Identify which cell holds the provided text, then report its [x, y] central coordinate. 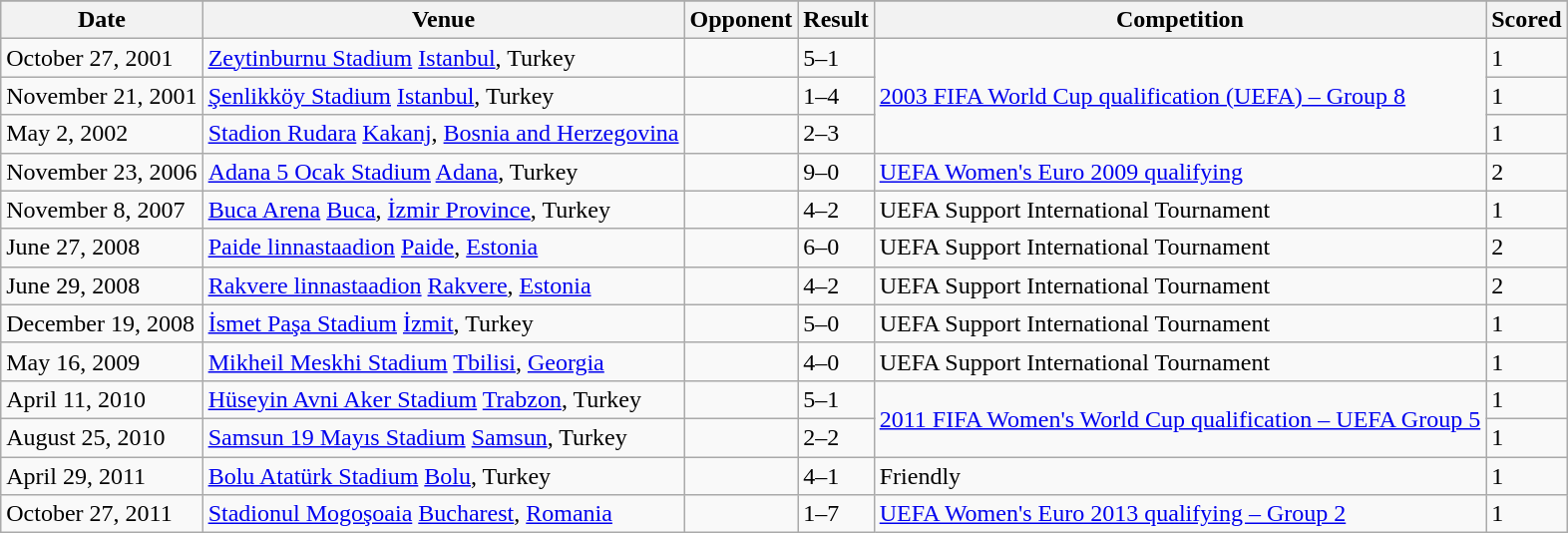
April 29, 2011 [102, 476]
Adana 5 Ocak Stadium Adana, Turkey [443, 172]
UEFA Women's Euro 2013 qualifying – Group 2 [1180, 514]
4–1 [836, 476]
Date [102, 20]
Mikheil Meskhi Stadium Tbilisi, Georgia [443, 361]
May 16, 2009 [102, 361]
Result [836, 20]
Opponent [741, 20]
August 25, 2010 [102, 437]
Rakvere linnastaadion Rakvere, Estonia [443, 285]
May 2, 2002 [102, 134]
Stadion Rudara Kakanj, Bosnia and Herzegovina [443, 134]
Buca Arena Buca, İzmir Province, Turkey [443, 210]
Paide linnastaadion Paide, Estonia [443, 248]
Samsun 19 Mayıs Stadium Samsun, Turkey [443, 437]
June 27, 2008 [102, 248]
2011 FIFA Women's World Cup qualification – UEFA Group 5 [1180, 418]
İsmet Paşa Stadium İzmit, Turkey [443, 323]
Stadionul Mogoşoaia Bucharest, Romania [443, 514]
Scored [1526, 20]
November 21, 2001 [102, 96]
June 29, 2008 [102, 285]
November 8, 2007 [102, 210]
December 19, 2008 [102, 323]
October 27, 2011 [102, 514]
9–0 [836, 172]
November 23, 2006 [102, 172]
Şenlikköy Stadium Istanbul, Turkey [443, 96]
Competition [1180, 20]
1–7 [836, 514]
Zeytinburnu Stadium Istanbul, Turkey [443, 58]
1–4 [836, 96]
2–3 [836, 134]
2003 FIFA World Cup qualification (UEFA) – Group 8 [1180, 96]
April 11, 2010 [102, 399]
5–0 [836, 323]
Hüseyin Avni Aker Stadium Trabzon, Turkey [443, 399]
6–0 [836, 248]
Venue [443, 20]
Bolu Atatürk Stadium Bolu, Turkey [443, 476]
Friendly [1180, 476]
4–0 [836, 361]
UEFA Women's Euro 2009 qualifying [1180, 172]
October 27, 2001 [102, 58]
2–2 [836, 437]
